For the text-containing cell, return its midpoint in [X, Y] coordinate format. 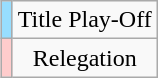
Title Play-Off [84, 20]
Relegation [84, 58]
